Identify which cell holds the provided text, then report its [x, y] central coordinate. 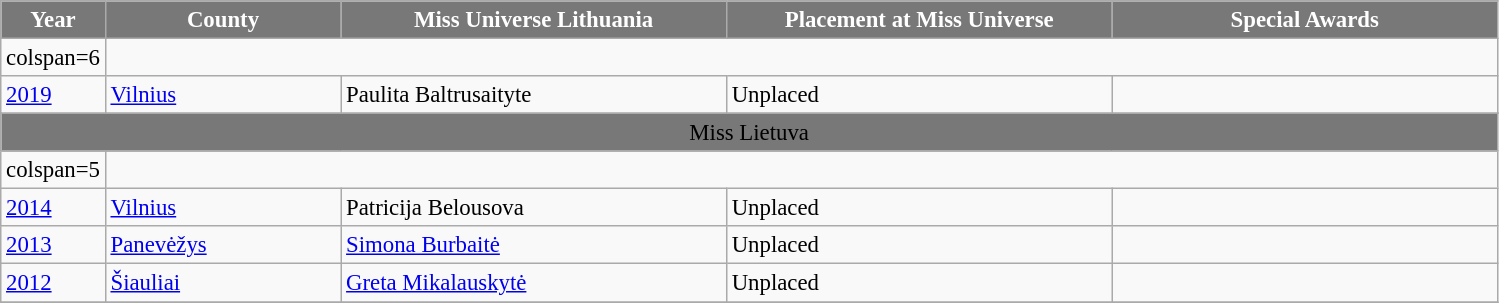
Year [53, 20]
2012 [53, 283]
2014 [53, 208]
County [223, 20]
colspan=5 [53, 170]
Miss Lietuva [750, 133]
Special Awards [1305, 20]
Šiauliai [223, 283]
2019 [53, 95]
Patricija Belousova [534, 208]
Placement at Miss Universe [919, 20]
2013 [53, 245]
Miss Universe Lithuania [534, 20]
Panevėžys [223, 245]
Greta Mikalauskytė [534, 283]
Simona Burbaitė [534, 245]
Paulita Baltrusaityte [534, 95]
colspan=6 [53, 58]
